Return (X, Y) of the center of cell containing provided text 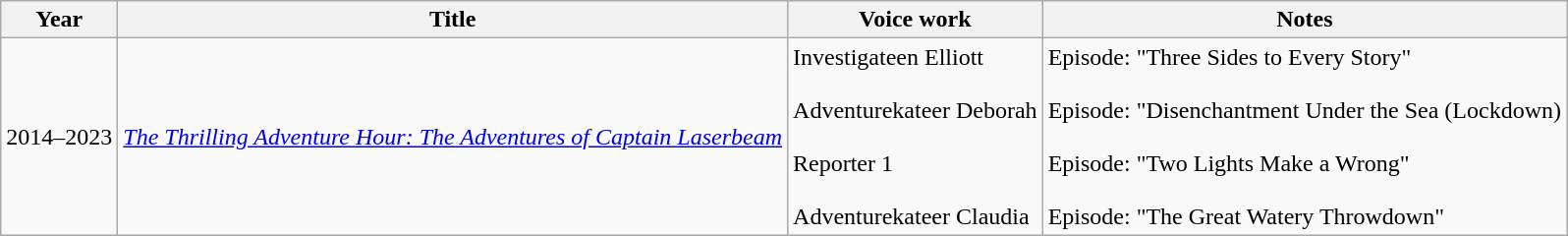
Notes (1305, 20)
Voice work (916, 20)
Year (59, 20)
2014–2023 (59, 137)
Investigateen ElliottAdventurekateer DeborahReporter 1Adventurekateer Claudia (916, 137)
Title (453, 20)
The Thrilling Adventure Hour: The Adventures of Captain Laserbeam (453, 137)
